Find where the given text appears and provide that cell's center as [X, Y] coordinate. 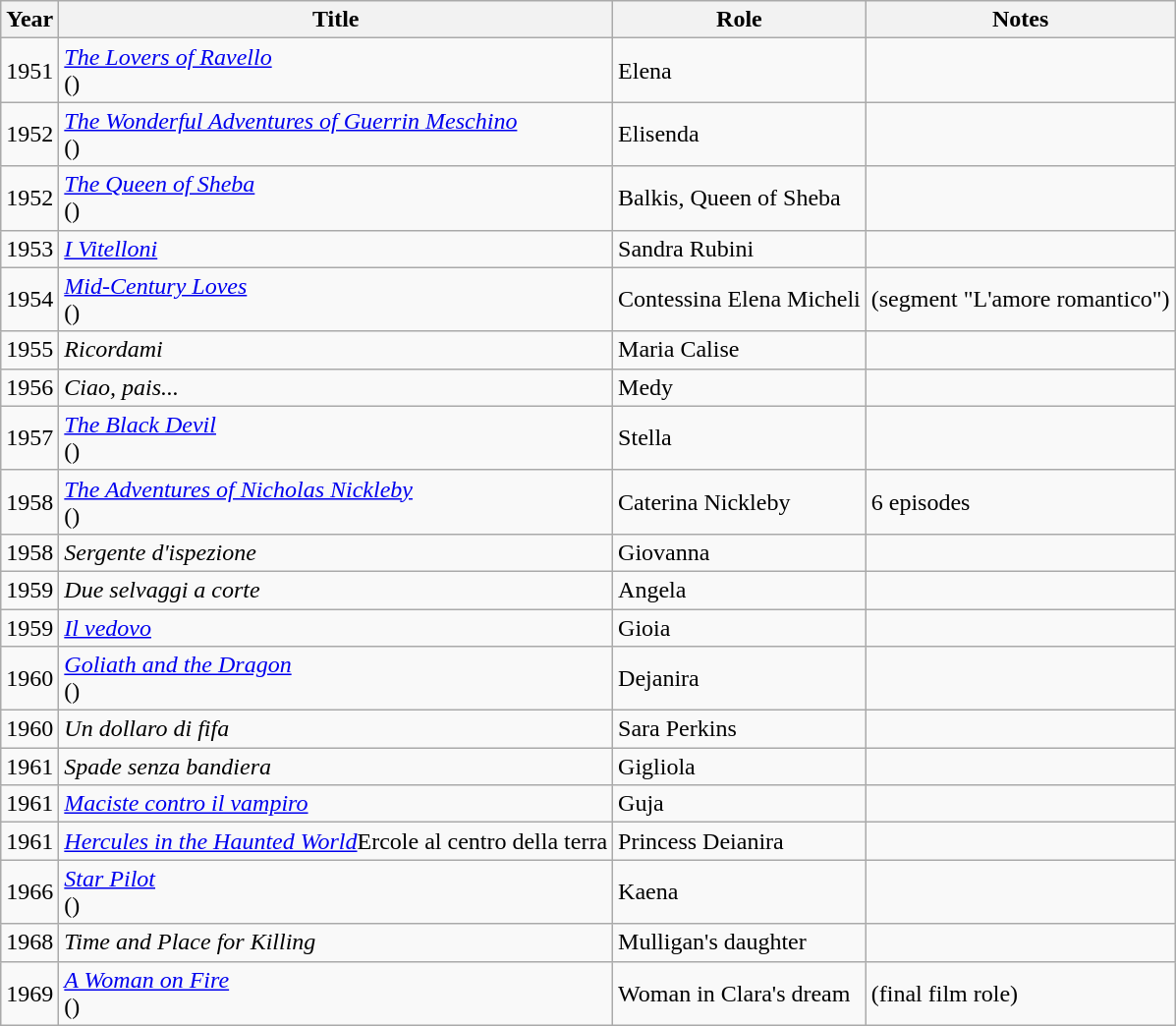
6 episodes [1020, 501]
The Lovers of Ravello() [336, 71]
Notes [1020, 20]
Giovanna [740, 552]
Gigliola [740, 767]
Mulligan's daughter [740, 942]
The Queen of Sheba() [336, 199]
Guja [740, 804]
Il vedovo [336, 628]
1954 [29, 299]
I Vitelloni [336, 249]
1955 [29, 350]
Year [29, 20]
Balkis, Queen of Sheba [740, 199]
Princess Deianira [740, 841]
Maria Calise [740, 350]
Angela [740, 590]
1951 [29, 71]
Un dollaro di fifa [336, 729]
Sergente d'ispezione [336, 552]
Kaena [740, 892]
Sandra Rubini [740, 249]
Sara Perkins [740, 729]
1968 [29, 942]
Time and Place for Killing [336, 942]
Ricordami [336, 350]
Spade senza bandiera [336, 767]
Role [740, 20]
(final film role) [1020, 993]
Woman in Clara's dream [740, 993]
Gioia [740, 628]
Dejanira [740, 678]
Stella [740, 438]
Hercules in the Haunted WorldErcole al centro della terra [336, 841]
1957 [29, 438]
Star Pilot() [336, 892]
Maciste contro il vampiro [336, 804]
Elisenda [740, 134]
Ciao, pais... [336, 387]
A Woman on Fire() [336, 993]
Medy [740, 387]
1969 [29, 993]
Contessina Elena Micheli [740, 299]
(segment "L'amore romantico") [1020, 299]
Goliath and the Dragon() [336, 678]
The Black Devil() [336, 438]
The Adventures of Nicholas Nickleby() [336, 501]
1953 [29, 249]
Mid-Century Loves() [336, 299]
Due selvaggi a corte [336, 590]
1956 [29, 387]
Title [336, 20]
Caterina Nickleby [740, 501]
The Wonderful Adventures of Guerrin Meschino() [336, 134]
1966 [29, 892]
Elena [740, 71]
